Locate the cell with the specified text and output its (x, y) center coordinate. 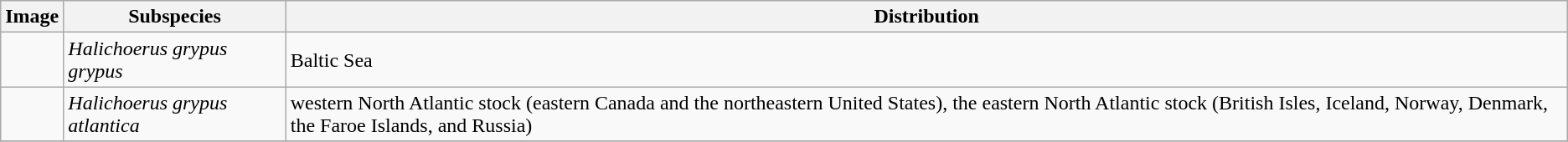
Distribution (926, 17)
Halichoerus grypus atlantica (174, 114)
Halichoerus grypus grypus (174, 60)
Image (32, 17)
Subspecies (174, 17)
Baltic Sea (926, 60)
